Capture the cell that displays the provided text and extract its (X, Y) central coordinate. 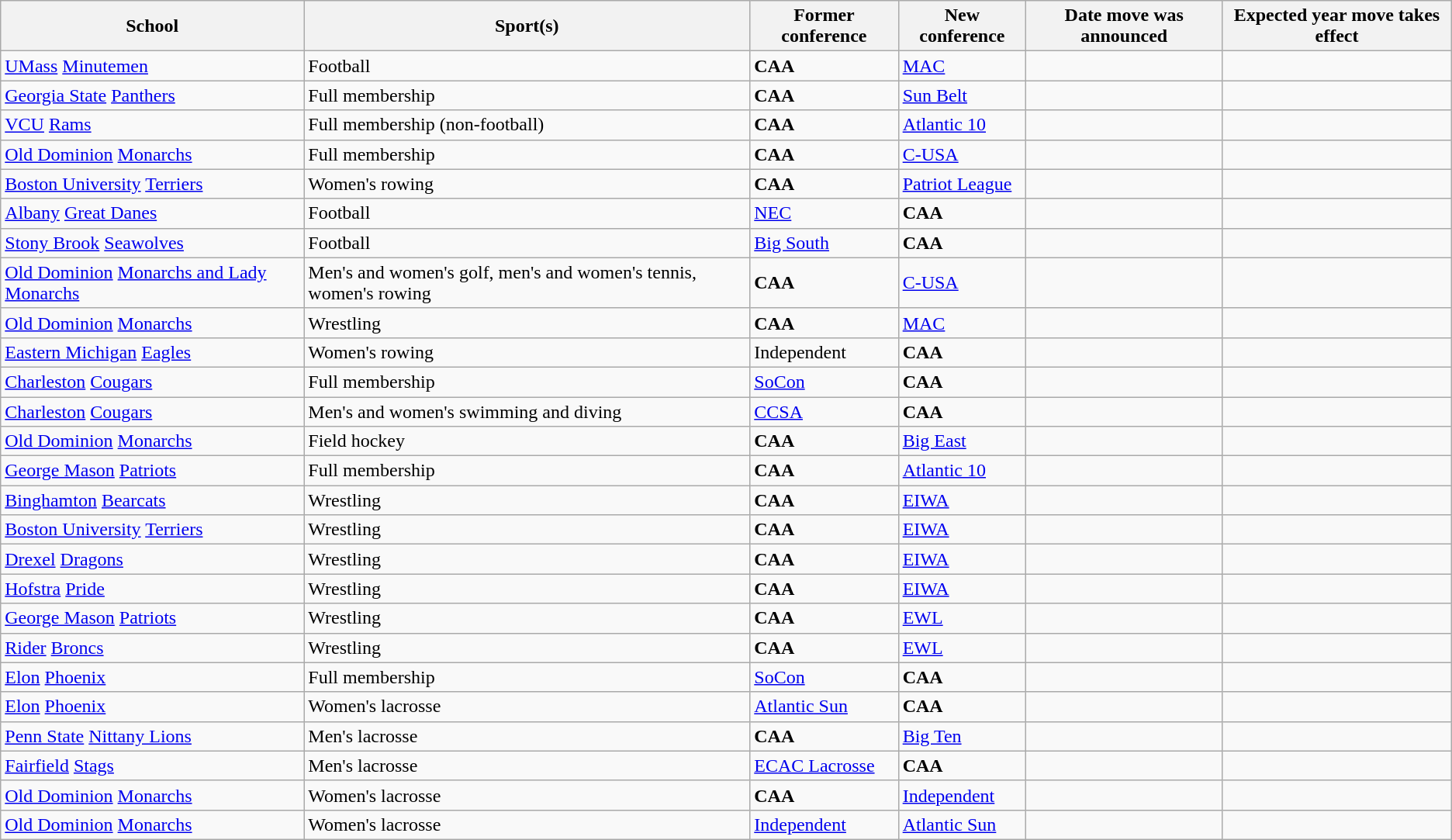
VCU Rams (152, 125)
Field hockey (527, 441)
School (152, 26)
UMass Minutemen (152, 66)
Eastern Michigan Eagles (152, 352)
Binghamton Bearcats (152, 500)
ECAC Lacrosse (824, 766)
Sun Belt (962, 95)
Men's and women's swimming and diving (527, 412)
Big South (824, 243)
Albany Great Danes (152, 213)
Stony Brook Seawolves (152, 243)
Expected year move takes effect (1337, 26)
Full membership (non-football) (527, 125)
Fairfield Stags (152, 766)
Hofstra Pride (152, 589)
Georgia State Panthers (152, 95)
Date move was announced (1125, 26)
NEC (824, 213)
Big Ten (962, 736)
Sport(s) (527, 26)
Old Dominion Monarchs and Lady Monarchs (152, 282)
Penn State Nittany Lions (152, 736)
Former conference (824, 26)
Patriot League (962, 184)
Rider Broncs (152, 648)
CCSA (824, 412)
Men's and women's golf, men's and women's tennis, women's rowing (527, 282)
Drexel Dragons (152, 559)
New conference (962, 26)
Big East (962, 441)
